Capture the cell that displays the provided text and extract its [x, y] central coordinate. 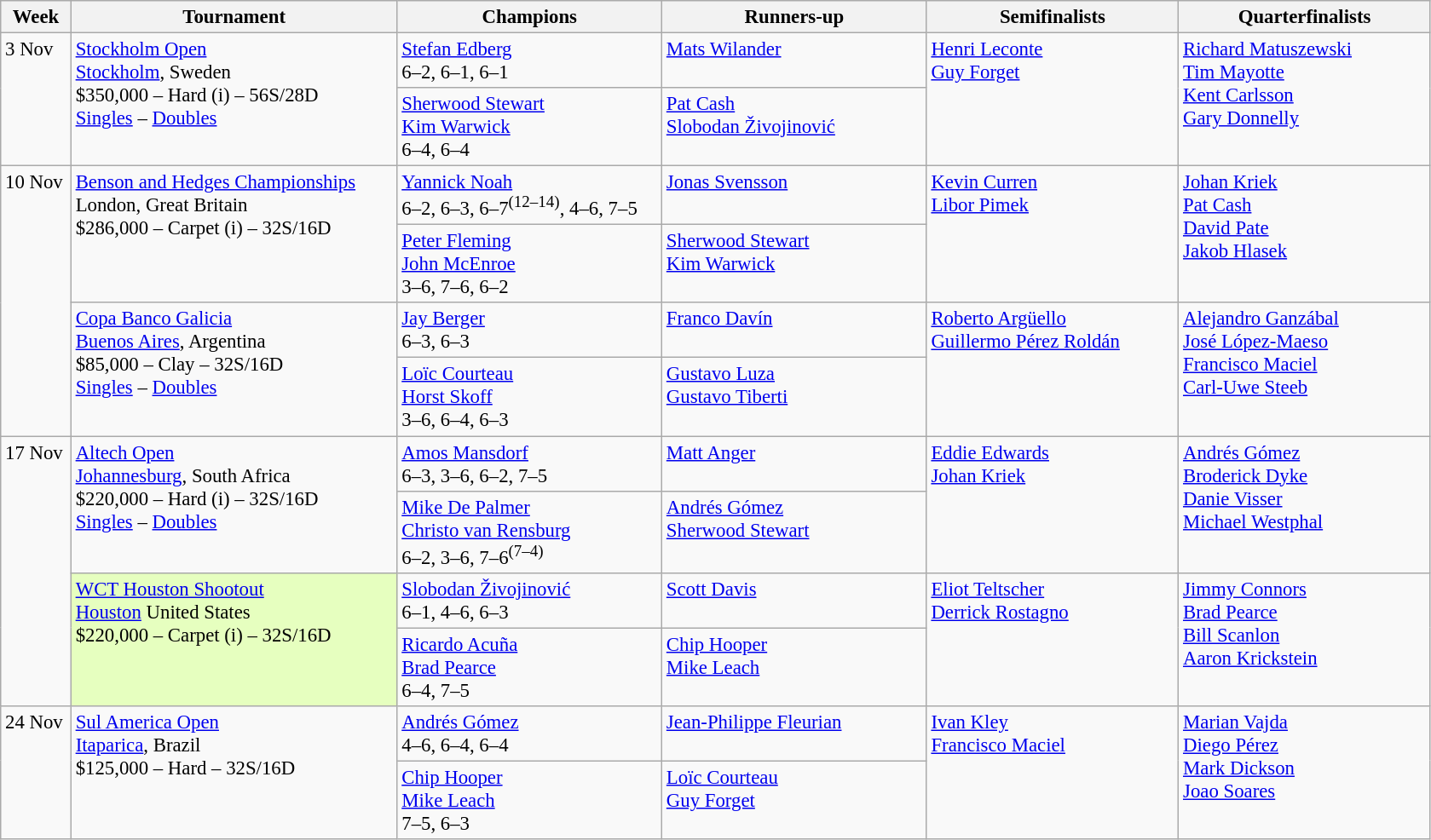
Loïc Courteau Guy Forget [794, 800]
Stockholm Open Stockholm, Sweden $350,000 – Hard (i) – 56S/28D Singles – Doubles [234, 100]
Eddie Edwards Johan Kriek [1053, 504]
WCT Houston Shootout Houston United States $220,000 – Carpet (i) – 32S/16D [234, 639]
Ivan Kley Francisco Maciel [1053, 773]
Sherwood Stewart Kim Warwick [794, 264]
Roberto Argüello Guillermo Pérez Roldán [1053, 370]
Jimmy Connors Brad Pearce Bill Scanlon Aaron Krickstein [1305, 639]
Andrés Gómez Sherwood Stewart [794, 532]
Andrés Gómez 4–6, 6–4, 6–4 [530, 734]
Jay Berger 6–3, 6–3 [530, 331]
Andrés Gómez Broderick Dyke Danie Visser Michael Westphal [1305, 504]
Ricardo Acuña Brad Pearce 6–4, 7–5 [530, 667]
Mike De Palmer Christo van Rensburg 6–2, 3–6, 7–6(7–4) [530, 532]
Semifinalists [1053, 17]
Sul America Open Itaparica, Brazil $125,000 – Hard – 32S/16D [234, 773]
10 Nov [36, 302]
Benson and Hedges Championships London, Great Britain $286,000 – Carpet (i) – 32S/16D [234, 235]
Henri Leconte Guy Forget [1053, 100]
3 Nov [36, 100]
Franco Davín [794, 331]
Amos Mansdorf 6–3, 3–6, 6–2, 7–5 [530, 463]
Jonas Svensson [794, 196]
Peter Fleming John McEnroe 3–6, 7–6, 6–2 [530, 264]
Gustavo Luza Gustavo Tiberti [794, 397]
Richard Matuszewski Tim Mayotte Kent Carlsson Gary Donnelly [1305, 100]
Yannick Noah6–2, 6–3, 6–7(12–14), 4–6, 7–5 [530, 196]
Scott Davis [794, 600]
Alejandro Ganzábal José López-Maeso Francisco Maciel Carl-Uwe Steeb [1305, 370]
Eliot Teltscher Derrick Rostagno [1053, 639]
Jean-Philippe Fleurian [794, 734]
Champions [530, 17]
Chip Hooper Mike Leach [794, 667]
Mats Wilander [794, 61]
Johan Kriek Pat Cash David Pate Jakob Hlasek [1305, 235]
Copa Banco Galicia Buenos Aires, Argentina $85,000 – Clay – 32S/16D Singles – Doubles [234, 370]
Slobodan Živojinović 6–1, 4–6, 6–3 [530, 600]
Quarterfinalists [1305, 17]
Stefan Edberg6–2, 6–1, 6–1 [530, 61]
17 Nov [36, 571]
24 Nov [36, 773]
Tournament [234, 17]
Pat Cash Slobodan Živojinović [794, 127]
Chip Hooper Mike Leach 7–5, 6–3 [530, 800]
Kevin Curren Libor Pimek [1053, 235]
Runners-up [794, 17]
Loïc Courteau Horst Skoff 3–6, 6–4, 6–3 [530, 397]
Week [36, 17]
Sherwood Stewart Kim Warwick 6–4, 6–4 [530, 127]
Altech Open Johannesburg, South Africa $220,000 – Hard (i) – 32S/16D Singles – Doubles [234, 504]
Matt Anger [794, 463]
Marian Vajda Diego Pérez Mark Dickson Joao Soares [1305, 773]
